Detect which cell encompasses the target text, then output its [X, Y] center coordinate. 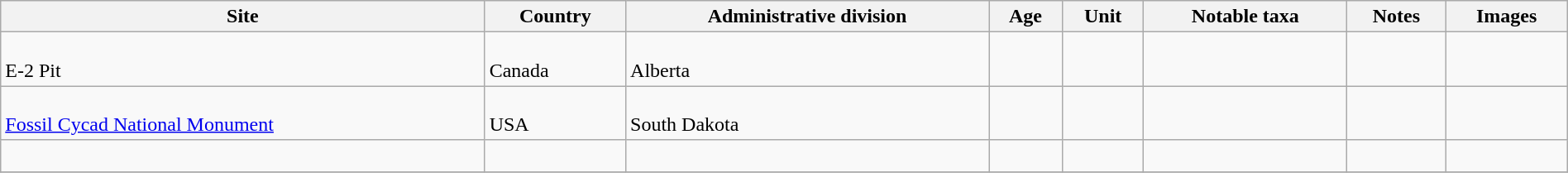
E-2 Pit [243, 60]
Notable taxa [1245, 17]
Country [555, 17]
Unit [1103, 17]
Images [1507, 17]
Fossil Cycad National Monument [243, 113]
Notes [1396, 17]
Administrative division [807, 17]
Canada [555, 60]
Alberta [807, 60]
South Dakota [807, 113]
Age [1025, 17]
Site [243, 17]
USA [555, 113]
